From the cell containing the given text, extract its center point as (X, Y) coordinate. 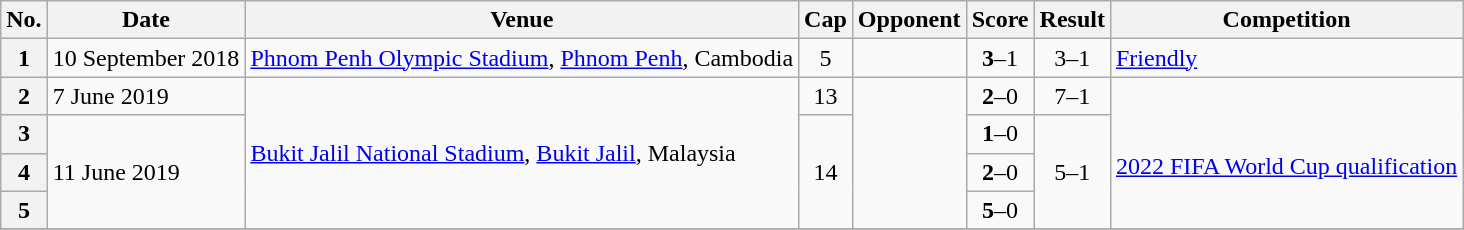
Venue (522, 20)
Score (1000, 20)
11 June 2019 (146, 172)
Result (1072, 20)
13 (826, 96)
2022 FIFA World Cup qualification (1286, 153)
7–1 (1072, 96)
Competition (1286, 20)
5–0 (1000, 210)
5–1 (1072, 172)
14 (826, 172)
1–0 (1000, 134)
Bukit Jalil National Stadium, Bukit Jalil, Malaysia (522, 153)
4 (24, 172)
1 (24, 58)
10 September 2018 (146, 58)
Date (146, 20)
Phnom Penh Olympic Stadium, Phnom Penh, Cambodia (522, 58)
2 (24, 96)
7 June 2019 (146, 96)
No. (24, 20)
Cap (826, 20)
Friendly (1286, 58)
3 (24, 134)
Opponent (909, 20)
